Capture the cell that displays the provided text and extract its [x, y] central coordinate. 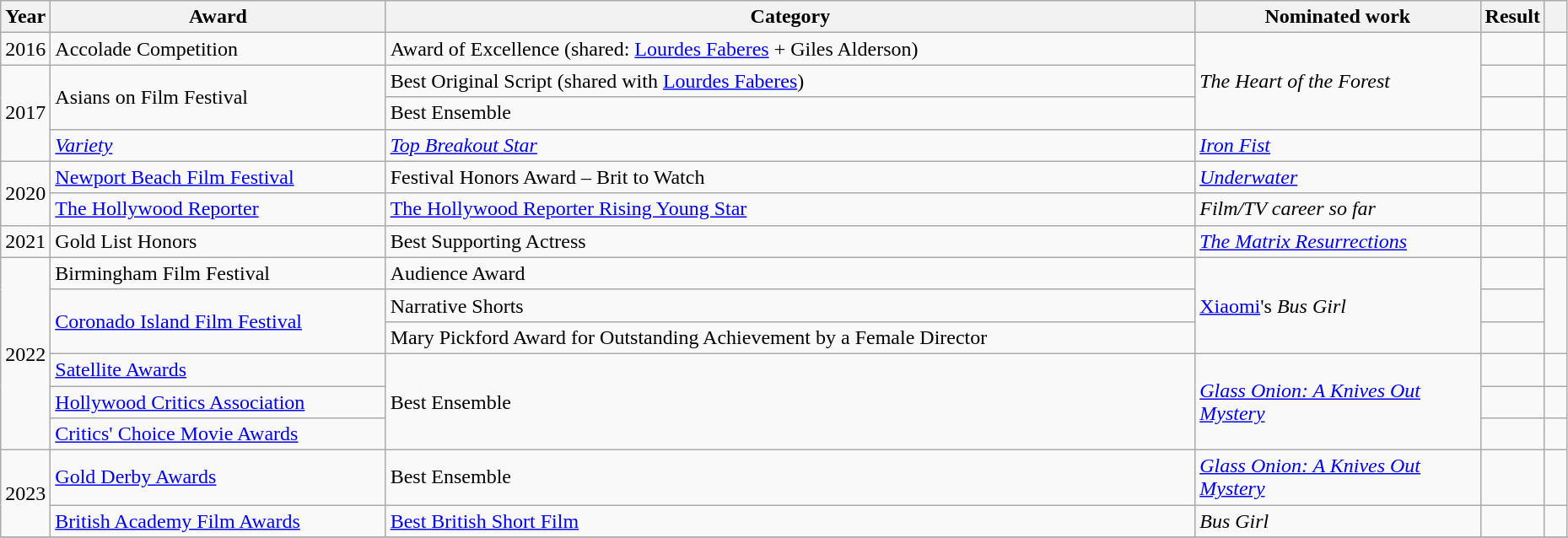
Nominated work [1338, 17]
2021 [25, 241]
Audience Award [790, 273]
The Matrix Resurrections [1338, 241]
Narrative Shorts [790, 305]
Critics' Choice Movie Awards [218, 434]
Bus Girl [1338, 521]
Birmingham Film Festival [218, 273]
Category [790, 17]
Festival Honors Award – Brit to Watch [790, 177]
2020 [25, 193]
Underwater [1338, 177]
Iron Fist [1338, 145]
Best Supporting Actress [790, 241]
Best British Short Film [790, 521]
Film/TV career so far [1338, 209]
Award [218, 17]
Result [1512, 17]
2023 [25, 494]
2016 [25, 49]
2022 [25, 353]
Hollywood Critics Association [218, 402]
Gold List Honors [218, 241]
The Hollywood Reporter Rising Young Star [790, 209]
Xiaomi's Bus Girl [1338, 305]
Top Breakout Star [790, 145]
Variety [218, 145]
Best Original Script (shared with Lourdes Faberes) [790, 81]
Accolade Competition [218, 49]
Coronado Island Film Festival [218, 321]
Newport Beach Film Festival [218, 177]
British Academy Film Awards [218, 521]
Year [25, 17]
Award of Excellence (shared: Lourdes Faberes + Giles Alderson) [790, 49]
2017 [25, 113]
Mary Pickford Award for Outstanding Achievement by a Female Director [790, 337]
The Hollywood Reporter [218, 209]
Asians on Film Festival [218, 97]
The Heart of the Forest [1338, 81]
Gold Derby Awards [218, 477]
Satellite Awards [218, 369]
